Return the (x, y) coordinate for the center point of the cell that contains the specified text.  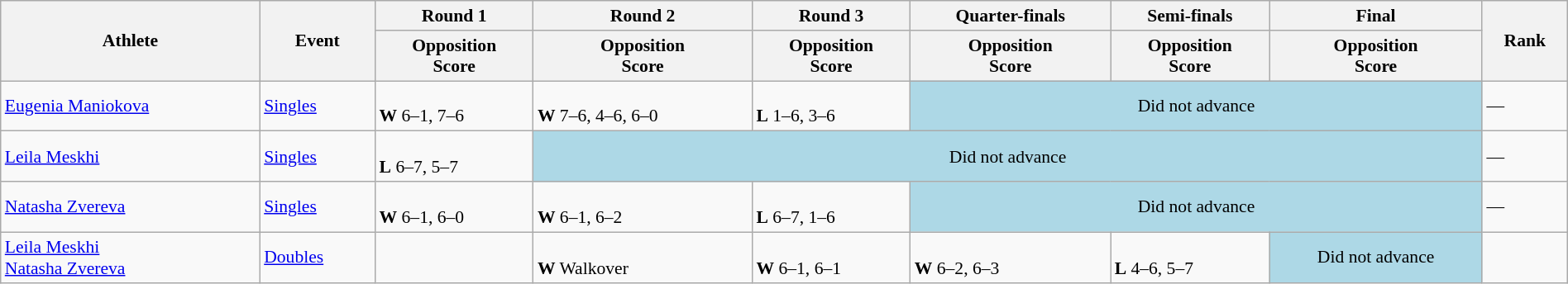
Doubles (318, 258)
W 7–6, 4–6, 6–0 (643, 106)
Semi-finals (1190, 16)
Round 1 (455, 16)
Final (1376, 16)
Leila MeskhiNatasha Zvereva (131, 258)
Leila Meskhi (131, 157)
Natasha Zvereva (131, 206)
W 6–1, 6–2 (643, 206)
Athlete (131, 41)
Eugenia Maniokova (131, 106)
Round 3 (830, 16)
L 1–6, 3–6 (830, 106)
L 4–6, 5–7 (1190, 258)
W 6–1, 7–6 (455, 106)
Round 2 (643, 16)
Rank (1525, 41)
W 6–1, 6–1 (830, 258)
Quarter-finals (1011, 16)
L 6–7, 1–6 (830, 206)
W 6–1, 6–0 (455, 206)
L 6–7, 5–7 (455, 157)
Event (318, 41)
W 6–2, 6–3 (1011, 258)
W Walkover (643, 258)
